Scan for the cell matching the given text and deliver its [x, y] coordinate at center. 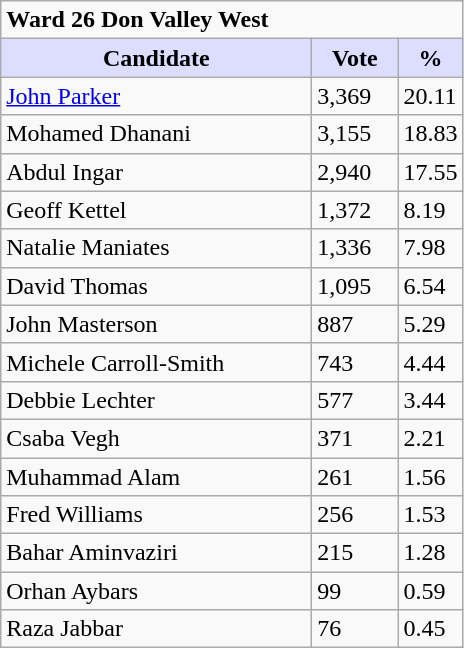
Vote [355, 58]
1,095 [355, 286]
David Thomas [156, 286]
Mohamed Dhanani [156, 134]
577 [355, 400]
1.28 [430, 553]
Muhammad Alam [156, 477]
Michele Carroll-Smith [156, 362]
Natalie Maniates [156, 248]
1.53 [430, 515]
887 [355, 324]
7.98 [430, 248]
Raza Jabbar [156, 629]
215 [355, 553]
Bahar Aminvaziri [156, 553]
17.55 [430, 172]
Abdul Ingar [156, 172]
76 [355, 629]
8.19 [430, 210]
0.59 [430, 591]
2,940 [355, 172]
99 [355, 591]
5.29 [430, 324]
1,372 [355, 210]
20.11 [430, 96]
Candidate [156, 58]
1.56 [430, 477]
743 [355, 362]
Ward 26 Don Valley West [232, 20]
3,369 [355, 96]
3.44 [430, 400]
6.54 [430, 286]
% [430, 58]
18.83 [430, 134]
256 [355, 515]
3,155 [355, 134]
Debbie Lechter [156, 400]
Geoff Kettel [156, 210]
0.45 [430, 629]
2.21 [430, 438]
Fred Williams [156, 515]
John Masterson [156, 324]
371 [355, 438]
Csaba Vegh [156, 438]
261 [355, 477]
Orhan Aybars [156, 591]
John Parker [156, 96]
4.44 [430, 362]
1,336 [355, 248]
